Return the (X, Y) coordinate for the center point of the cell that contains the specified text.  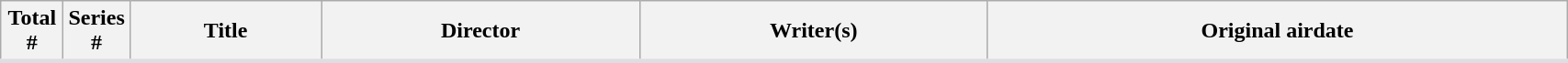
Original airdate (1277, 31)
Series# (96, 31)
Writer(s) (814, 31)
Director (480, 31)
Total# (32, 31)
Title (226, 31)
